Return (x, y) of the center of cell containing provided text 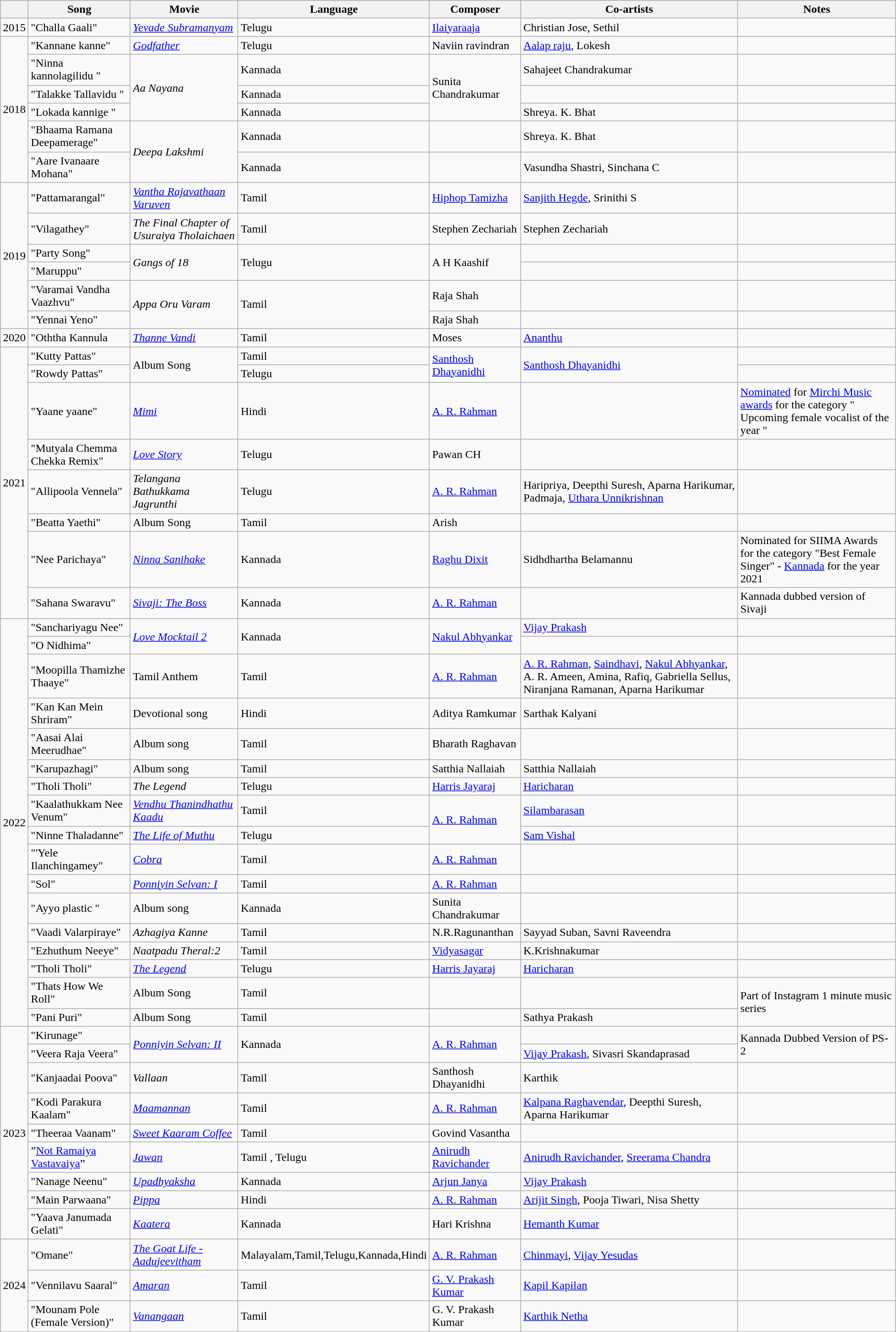
2024 (14, 1286)
Sam Vishal (629, 835)
Amaran (184, 1286)
"Aare Ivanaare Mohana" (79, 167)
"Veera Raja Veera" (79, 1053)
Vallaan (184, 1078)
Malayalam,Tamil,Telugu,Kannada,Hindi (334, 1254)
Anirudh Ravichander (475, 1157)
"Kodi Parakura Kaalam" (79, 1108)
Sayyad Suban, Savni Raveendra (629, 933)
Christian Jose, Sethil (629, 27)
Sivaji: The Boss (184, 603)
"Beatta Yaethi" (79, 522)
Kannada dubbed version of Sivaji (817, 603)
"Theeraa Vaanam" (79, 1133)
Godfather (184, 45)
"Thats How We Roll" (79, 993)
Arijit Singh, Pooja Tiwari, Nisa Shetty (629, 1200)
”Not Ramaiya Vastavaiya” (79, 1157)
Vijay Prakash, Sivasri Skandaprasad (629, 1053)
"Mounam Pole (Female Version)" (79, 1316)
"Pattamarangal" (79, 198)
"Kanjaadai Poova" (79, 1078)
Haripriya, Deepthi Suresh, Aparna Harikumar, Padmaja, Uthara Unnikrishnan (629, 492)
"Rowdy Pattas" (79, 374)
"Ayyo plastic " (79, 908)
Sweet Kaaram Coffee (184, 1133)
Naatpadu Theral:2 (184, 951)
"Aasai Alai Meerudhae" (79, 744)
A H Kaashif (475, 262)
Song (79, 9)
Ananthu (629, 338)
Sanjith Hegde, Srinithi S (629, 198)
Tamil , Telugu (334, 1157)
Ninna Sanihake (184, 560)
2020 (14, 338)
"Kan Kan Mein Shriram" (79, 713)
Mimi (184, 411)
Yevade Subramanyam (184, 27)
Nominated for Mirchi Music awards for the category " Upcoming female vocalist of the year " (817, 411)
Love Story (184, 455)
"Sol" (79, 884)
"Vaadi Valarpiraye" (79, 933)
Aalap raju, Lokesh (629, 45)
Kapil Kapilan (629, 1286)
"Ezhuthum Neeye" (79, 951)
"Moopilla Thamizhe Thaaye" (79, 676)
"Kaalathukkam Nee Venum" (79, 811)
The Goat Life - Aadujeevitham (184, 1254)
2021 (14, 483)
Tamil Anthem (184, 676)
Pippa (184, 1200)
"Bhaama Ramana Deepamerage" (79, 136)
Love Mocktail 2 (184, 636)
"Allipoola Vennela" (79, 492)
Karthik Netha (629, 1316)
Arish (475, 522)
Karthik (629, 1078)
Cobra (184, 859)
"Nee Parichaya" (79, 560)
"Lokada kannige " (79, 112)
Nominated for SIIMA Awards for the category "Best Female Singer" - Kannada for the year 2021 (817, 560)
Hari Krishna (475, 1224)
"Varamai Vandha Vaazhvu" (79, 295)
Appa Oru Varam (184, 304)
Hemanth Kumar (629, 1224)
Ponniyin Selvan: II (184, 1044)
Pawan CH (475, 455)
"Karupazhagi" (79, 768)
Sathya Prakash (629, 1017)
Notes (817, 9)
"Challa Gaali" (79, 27)
Sahajeet Chandrakumar (629, 70)
Gangs of 18 (184, 262)
Vanangaan (184, 1316)
"Maruppu" (79, 271)
Ilaiyaraaja (475, 27)
"Main Parwaana" (79, 1200)
Vasundha Shastri, Sinchana C (629, 167)
"Ninna kannolagilidu " (79, 70)
"Pani Puri" (79, 1017)
Raghu Dixit (475, 560)
Sarthak Kalyani (629, 713)
Kannada Dubbed Version of PS-2 (817, 1044)
2019 (14, 255)
"Kirunage" (79, 1035)
"Nanage Neenu" (79, 1182)
Thanne Vandi (184, 338)
Kalpana Raghavendar, Deepthi Suresh, Aparna Harikumar (629, 1108)
"Party Song" (79, 253)
Vidyasagar (475, 951)
A. R. Rahman, Saindhavi, Nakul Abhyankar, A. R. Ameen, Amina, Rafiq, Gabriella Sellus, Niranjana Ramanan, Aparna Harikumar (629, 676)
Naviin ravindran (475, 45)
Nakul Abhyankar (475, 636)
"Vilagathey" (79, 229)
"Yennai Yeno" (79, 320)
Aditya Ramkumar (475, 713)
Movie (184, 9)
Chinmayi, Vijay Yesudas (629, 1254)
"O Nidhima" (79, 645)
Sidhdhartha Belamannu (629, 560)
Devotional song (184, 713)
"Vennilavu Saaral" (79, 1286)
Moses (475, 338)
The Final Chapter of Usuraiya Tholaichaen (184, 229)
"Oththa Kannula (79, 338)
"Omane" (79, 1254)
"Yaane yaane" (79, 411)
"Yaava Janumada Gelati" (79, 1224)
Govind Vasantha (475, 1133)
Aa Nayana (184, 88)
"Mutyala Chemma Chekka Remix" (79, 455)
Upadhyaksha (184, 1182)
N.R.Ragunanthan (475, 933)
Language (334, 9)
2015 (14, 27)
Anirudh Ravichander, Sreerama Chandra (629, 1157)
"Sanchariyagu Nee" (79, 627)
Kaatera (184, 1224)
Azhagiya Kanne (184, 933)
2022 (14, 822)
Part of Instagram 1 minute music series (817, 1002)
Vendhu Thanindhathu Kaadu (184, 811)
Co-artists (629, 9)
Telangana Bathukkama Jagrunthi (184, 492)
Vantha Rajavathaan Varuven (184, 198)
"Kutty Pattas" (79, 356)
"Ninne Thaladanne" (79, 835)
Jawan (184, 1157)
Bharath Raghavan (475, 744)
Composer (475, 9)
Ponniyin Selvan: I (184, 884)
Maamannan (184, 1108)
Deepa Lakshmi (184, 152)
"Talakke Tallavidu " (79, 94)
2018 (14, 110)
K.Krishnakumar (629, 951)
"'Yele Ilanchingamey" (79, 859)
Hiphop Tamizha (475, 198)
2023 (14, 1133)
Silambarasan (629, 811)
The Life of Muthu (184, 835)
Arjun Janya (475, 1182)
"Kannane kanne" (79, 45)
"Sahana Swaravu" (79, 603)
